Search for the cell housing the specified text and yield its [x, y] center coordinate. 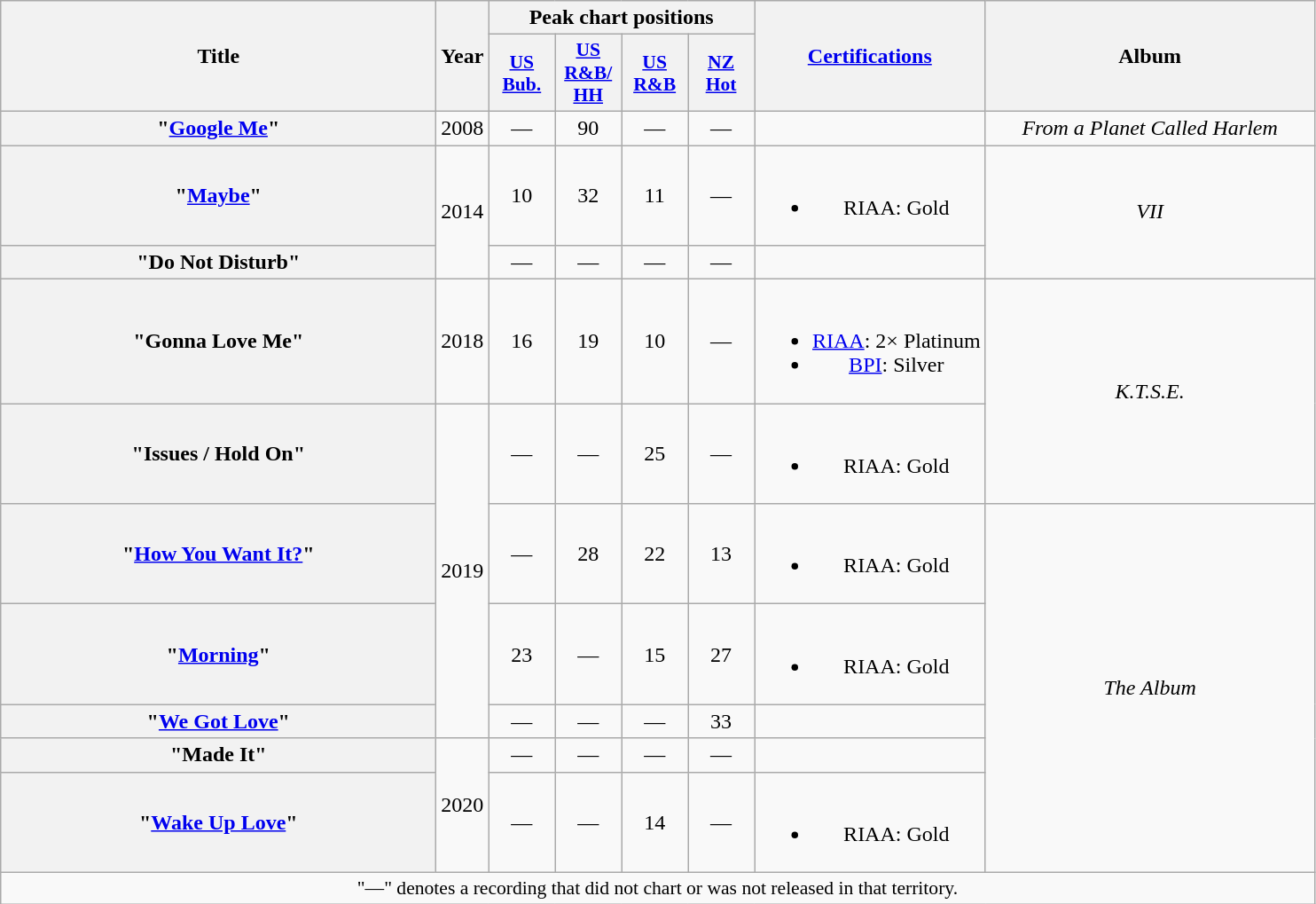
2014 [463, 213]
11 [654, 195]
Peak chart positions [622, 18]
2008 [463, 128]
23 [521, 655]
"We Got Love" [218, 721]
22 [654, 554]
K.T.S.E. [1149, 392]
"Morning" [218, 655]
2018 [463, 342]
2019 [463, 571]
Certifications [869, 57]
"Do Not Disturb" [218, 263]
"Wake Up Love" [218, 821]
32 [589, 195]
"Gonna Love Me" [218, 342]
US R&B [654, 73]
28 [589, 554]
14 [654, 821]
16 [521, 342]
"Maybe" [218, 195]
13 [722, 554]
19 [589, 342]
RIAA: 2× PlatinumBPI: Silver [869, 342]
"How You Want It?" [218, 554]
NZHot [722, 73]
2020 [463, 806]
Album [1149, 57]
33 [722, 721]
"Google Me" [218, 128]
90 [589, 128]
15 [654, 655]
"Made It" [218, 755]
VII [1149, 213]
US R&B/HH [589, 73]
Year [463, 57]
USBub. [521, 73]
"—" denotes a recording that did not chart or was not released in that territory. [658, 888]
25 [654, 454]
27 [722, 655]
"Issues / Hold On" [218, 454]
The Album [1149, 688]
From a Planet Called Harlem [1149, 128]
Title [218, 57]
